Identify which cell holds the provided text, then report its (X, Y) central coordinate. 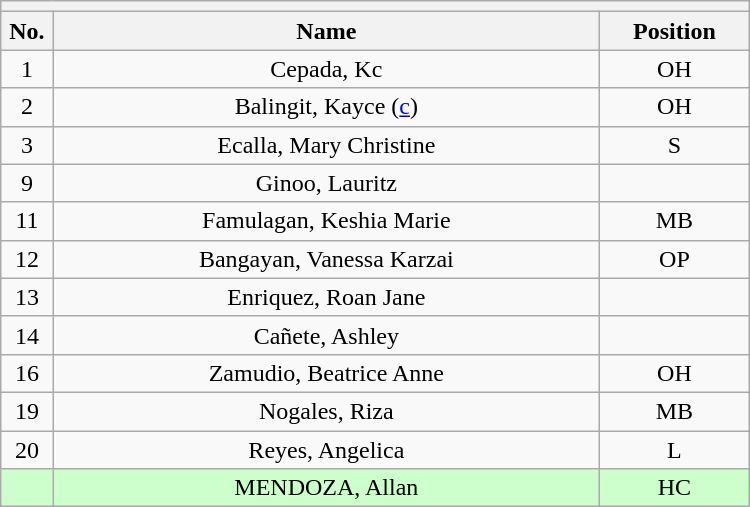
Famulagan, Keshia Marie (326, 221)
20 (27, 449)
MENDOZA, Allan (326, 488)
Bangayan, Vanessa Karzai (326, 259)
L (675, 449)
Reyes, Angelica (326, 449)
Cañete, Ashley (326, 335)
OP (675, 259)
Position (675, 31)
19 (27, 411)
Name (326, 31)
13 (27, 297)
S (675, 145)
9 (27, 183)
12 (27, 259)
Enriquez, Roan Jane (326, 297)
11 (27, 221)
Ginoo, Lauritz (326, 183)
14 (27, 335)
Cepada, Kc (326, 69)
Ecalla, Mary Christine (326, 145)
No. (27, 31)
3 (27, 145)
1 (27, 69)
Nogales, Riza (326, 411)
HC (675, 488)
16 (27, 373)
2 (27, 107)
Balingit, Kayce (c) (326, 107)
Zamudio, Beatrice Anne (326, 373)
